Return [x, y] of the center of cell containing provided text 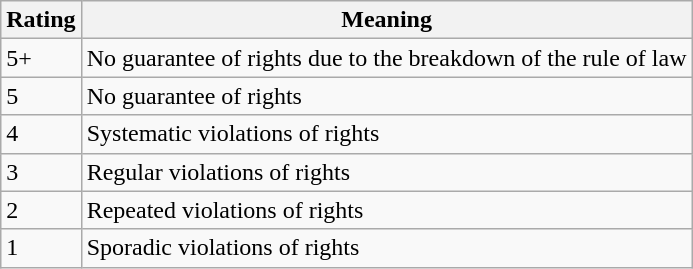
Sporadic violations of rights [386, 248]
No guarantee of rights due to the breakdown of the rule of law [386, 58]
2 [41, 210]
Regular violations of rights [386, 172]
Rating [41, 20]
1 [41, 248]
5 [41, 96]
5+ [41, 58]
Systematic violations of rights [386, 134]
No guarantee of rights [386, 96]
3 [41, 172]
Meaning [386, 20]
Repeated violations of rights [386, 210]
4 [41, 134]
